For the text-containing cell, return its midpoint in (X, Y) coordinate format. 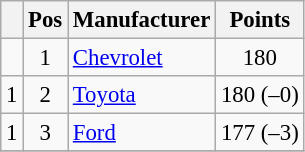
Pos (46, 20)
Chevrolet (142, 58)
Toyota (142, 95)
2 (46, 95)
Points (260, 20)
3 (46, 133)
180 (260, 58)
Ford (142, 133)
Manufacturer (142, 20)
180 (–0) (260, 95)
177 (–3) (260, 133)
